Output the (x, y) coordinate of the center of the cell containing the given text.  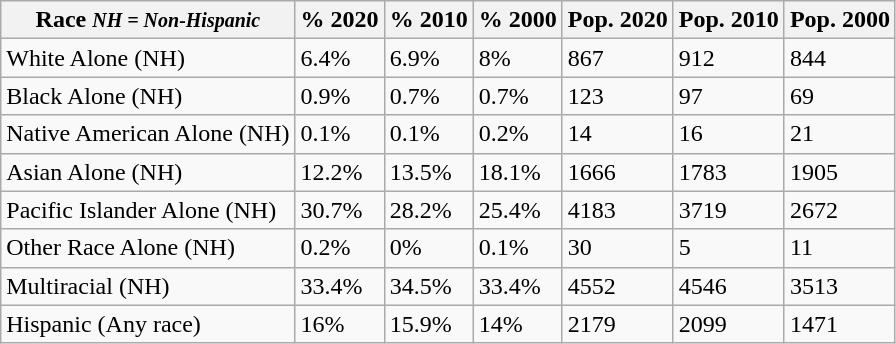
Pacific Islander Alone (NH) (148, 210)
30 (618, 248)
912 (728, 58)
6.4% (340, 58)
28.2% (428, 210)
30.7% (340, 210)
Pop. 2000 (840, 20)
0% (428, 248)
69 (840, 96)
16 (728, 134)
25.4% (518, 210)
2179 (618, 324)
1666 (618, 172)
867 (618, 58)
1905 (840, 172)
1471 (840, 324)
18.1% (518, 172)
4183 (618, 210)
123 (618, 96)
6.9% (428, 58)
4552 (618, 286)
3513 (840, 286)
8% (518, 58)
White Alone (NH) (148, 58)
14 (618, 134)
2099 (728, 324)
15.9% (428, 324)
% 2000 (518, 20)
21 (840, 134)
3719 (728, 210)
Pop. 2010 (728, 20)
0.9% (340, 96)
5 (728, 248)
Other Race Alone (NH) (148, 248)
Native American Alone (NH) (148, 134)
4546 (728, 286)
Race NH = Non-Hispanic (148, 20)
Multiracial (NH) (148, 286)
Black Alone (NH) (148, 96)
11 (840, 248)
34.5% (428, 286)
16% (340, 324)
97 (728, 96)
Asian Alone (NH) (148, 172)
12.2% (340, 172)
14% (518, 324)
Hispanic (Any race) (148, 324)
% 2020 (340, 20)
Pop. 2020 (618, 20)
13.5% (428, 172)
1783 (728, 172)
% 2010 (428, 20)
2672 (840, 210)
844 (840, 58)
